Find where the given text appears and provide that cell's center as [X, Y] coordinate. 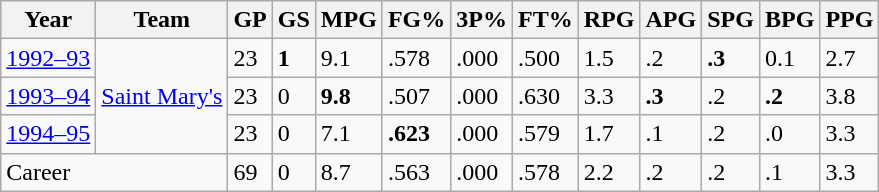
3P% [482, 20]
1 [294, 58]
3.8 [850, 96]
1993–94 [48, 96]
FG% [416, 20]
RPG [609, 20]
BPG [789, 20]
9.8 [348, 96]
GP [250, 20]
MPG [348, 20]
7.1 [348, 134]
.507 [416, 96]
2.7 [850, 58]
1.5 [609, 58]
PPG [850, 20]
1992–93 [48, 58]
Saint Mary's [162, 96]
FT% [546, 20]
8.7 [348, 172]
.623 [416, 134]
Year [48, 20]
.630 [546, 96]
Team [162, 20]
.563 [416, 172]
Career [114, 172]
2.2 [609, 172]
69 [250, 172]
.500 [546, 58]
APG [671, 20]
1.7 [609, 134]
.579 [546, 134]
9.1 [348, 58]
GS [294, 20]
1994–95 [48, 134]
0.1 [789, 58]
.0 [789, 134]
SPG [731, 20]
